Extract the (x, y) coordinate from the center of the cell holding the provided text.  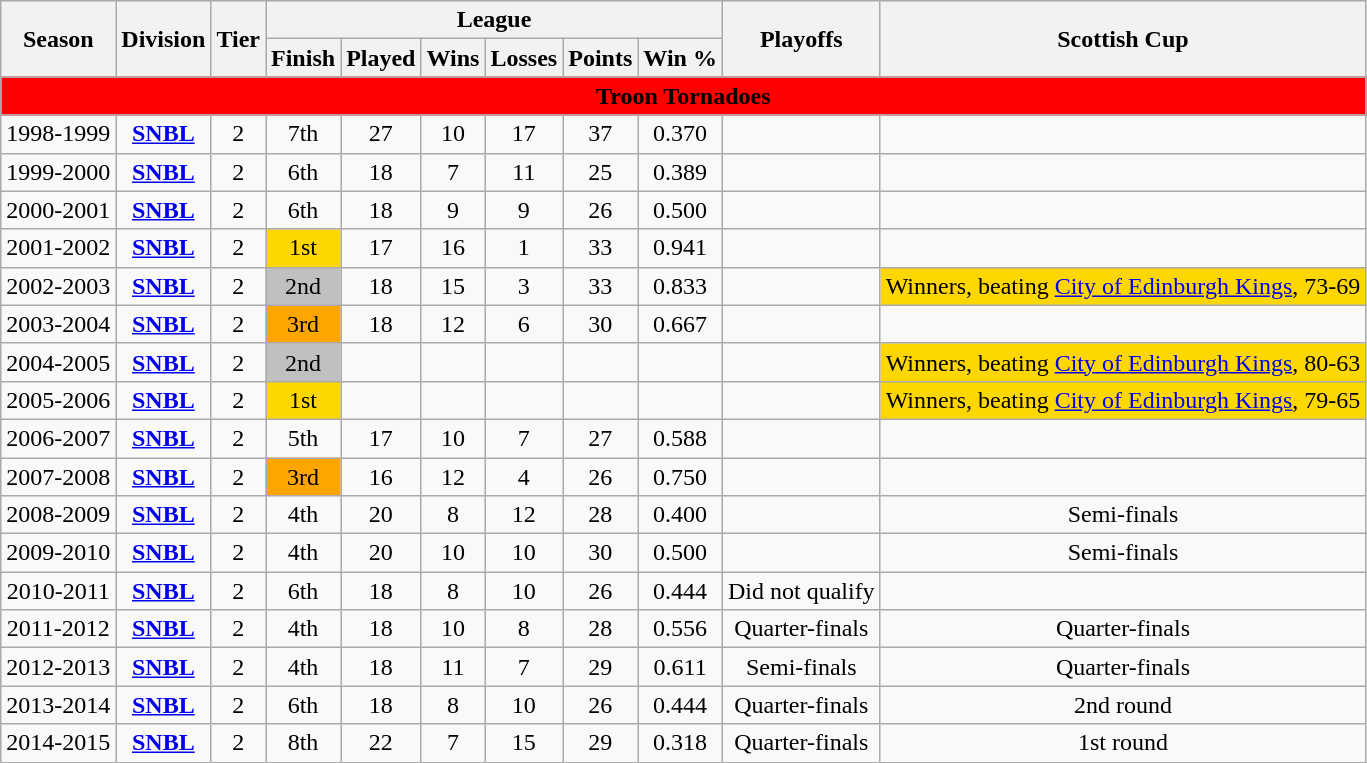
Points (600, 58)
Winners, beating City of Edinburgh Kings, 73-69 (1123, 286)
1 (524, 248)
7th (304, 134)
2010-2011 (58, 591)
Season (58, 39)
Losses (524, 58)
League (494, 20)
2014-2015 (58, 743)
2000-2001 (58, 210)
2011-2012 (58, 629)
1998-1999 (58, 134)
2001-2002 (58, 248)
2008-2009 (58, 515)
1999-2000 (58, 172)
Wins (453, 58)
Finish (304, 58)
2013-2014 (58, 705)
2004-2005 (58, 362)
0.611 (680, 667)
6 (524, 324)
4 (524, 477)
1st round (1123, 743)
3 (524, 286)
0.400 (680, 515)
Played (381, 58)
Playoffs (801, 39)
Winners, beating City of Edinburgh Kings, 80-63 (1123, 362)
0.750 (680, 477)
Scottish Cup (1123, 39)
0.556 (680, 629)
2007-2008 (58, 477)
0.370 (680, 134)
2003-2004 (58, 324)
Tier (238, 39)
0.667 (680, 324)
37 (600, 134)
22 (381, 743)
8th (304, 743)
2002-2003 (58, 286)
2005-2006 (58, 400)
2012-2013 (58, 667)
0.318 (680, 743)
2nd round (1123, 705)
2006-2007 (58, 438)
Did not qualify (801, 591)
5th (304, 438)
0.389 (680, 172)
Division (164, 39)
0.941 (680, 248)
Winners, beating City of Edinburgh Kings, 79-65 (1123, 400)
25 (600, 172)
2009-2010 (58, 553)
0.833 (680, 286)
Troon Tornadoes (684, 96)
Win % (680, 58)
0.588 (680, 438)
